Locate the cell with the specified text and output its [X, Y] center coordinate. 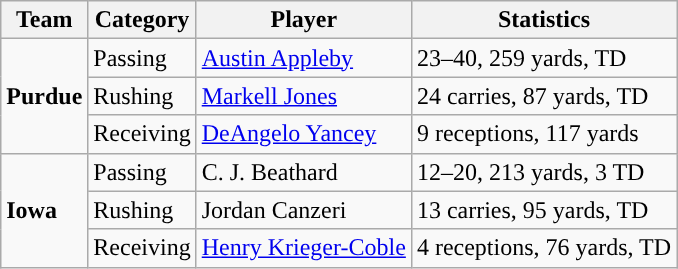
Team [44, 20]
24 carries, 87 yards, TD [544, 96]
9 receptions, 117 yards [544, 134]
Iowa [44, 210]
Austin Appleby [304, 58]
23–40, 259 yards, TD [544, 58]
13 carries, 95 yards, TD [544, 210]
C. J. Beathard [304, 172]
Jordan Canzeri [304, 210]
DeAngelo Yancey [304, 134]
Purdue [44, 96]
Player [304, 20]
Markell Jones [304, 96]
4 receptions, 76 yards, TD [544, 248]
Category [142, 20]
Statistics [544, 20]
12–20, 213 yards, 3 TD [544, 172]
Henry Krieger-Coble [304, 248]
